Return the (x, y) coordinate for the center point of the cell that contains the specified text.  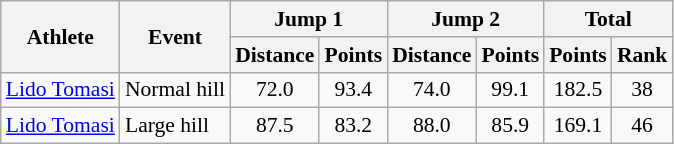
Normal hill (175, 90)
93.4 (353, 90)
46 (642, 126)
Total (608, 19)
Rank (642, 55)
83.2 (353, 126)
Jump 1 (308, 19)
169.1 (578, 126)
Event (175, 36)
Large hill (175, 126)
88.0 (432, 126)
Jump 2 (466, 19)
99.1 (510, 90)
74.0 (432, 90)
85.9 (510, 126)
38 (642, 90)
72.0 (274, 90)
Athlete (60, 36)
182.5 (578, 90)
87.5 (274, 126)
